For the text-containing cell, return its midpoint in (X, Y) coordinate format. 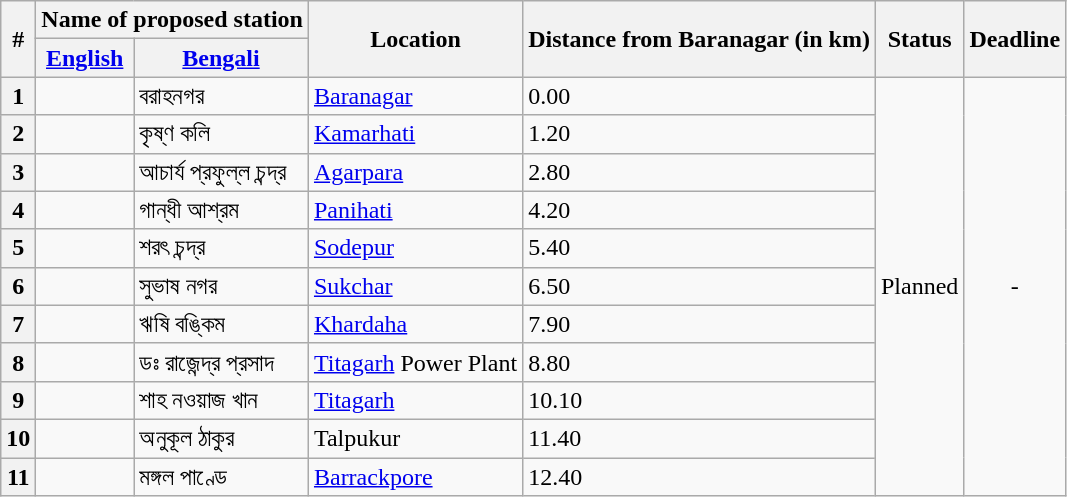
11 (18, 477)
4.20 (700, 210)
6.50 (700, 286)
সুভাষ নগর (222, 286)
ঋষি বঙ্কিম (222, 324)
1.20 (700, 134)
7.90 (700, 324)
Status (919, 39)
0.00 (700, 96)
Kamarhati (415, 134)
Agarpara (415, 172)
- (1015, 286)
8 (18, 362)
6 (18, 286)
4 (18, 210)
শাহ নওয়াজ খান (222, 400)
Distance from Baranagar (in km) (700, 39)
3 (18, 172)
Sukchar (415, 286)
বরাহনগর (222, 96)
1 (18, 96)
গান্ধী আশ্রম (222, 210)
7 (18, 324)
12.40 (700, 477)
ডঃ রাজেন্দ্র প্রসাদ (222, 362)
Baranagar (415, 96)
Deadline (1015, 39)
Planned (919, 286)
9 (18, 400)
11.40 (700, 438)
মঙ্গল পাণ্ডে (222, 477)
2 (18, 134)
Bengali (222, 58)
5 (18, 248)
Titagarh (415, 400)
Talpukur (415, 438)
Barrackpore (415, 477)
# (18, 39)
শরৎ চন্দ্র (222, 248)
Sodepur (415, 248)
অনুকূল ঠাকুর (222, 438)
English (85, 58)
Location (415, 39)
কৃষ্ণ কলি (222, 134)
5.40 (700, 248)
2.80 (700, 172)
Titagarh Power Plant (415, 362)
Name of proposed station (172, 20)
Panihati (415, 210)
আচার্য প্রফুল্ল চন্দ্র (222, 172)
10 (18, 438)
10.10 (700, 400)
8.80 (700, 362)
Khardaha (415, 324)
